Provide the [X, Y] coordinate of the cell's center where the given text is located.  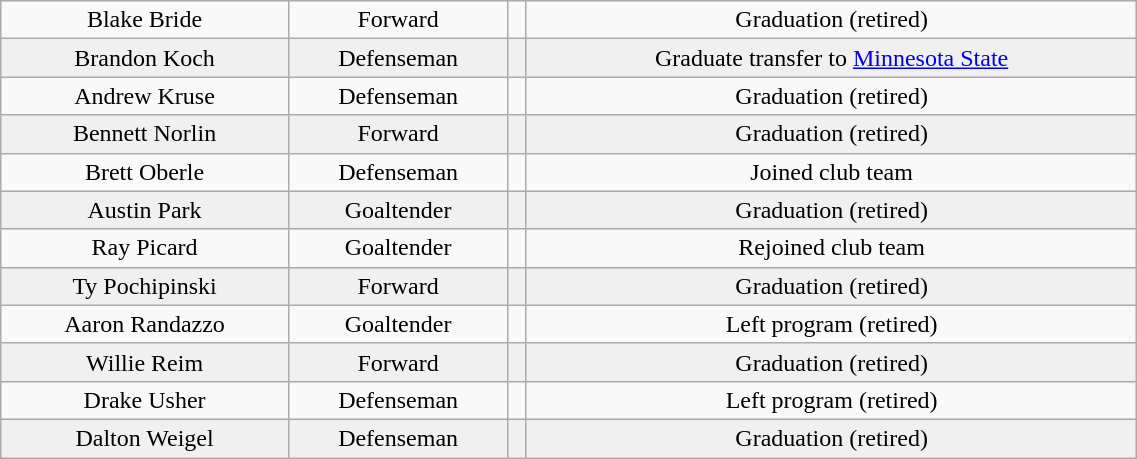
Ray Picard [145, 248]
Graduate transfer to Minnesota State [831, 58]
Ty Pochipinski [145, 286]
Brett Oberle [145, 172]
Blake Bride [145, 20]
Rejoined club team [831, 248]
Joined club team [831, 172]
Austin Park [145, 210]
Brandon Koch [145, 58]
Bennett Norlin [145, 134]
Aaron Randazzo [145, 324]
Drake Usher [145, 400]
Dalton Weigel [145, 438]
Andrew Kruse [145, 96]
Willie Reim [145, 362]
